Return (x, y) of the center of cell containing provided text 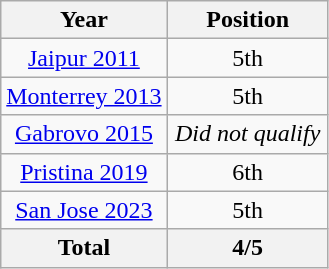
4/5 (248, 248)
6th (248, 172)
Did not qualify (248, 134)
Year (84, 20)
Monterrey 2013 (84, 96)
Total (84, 248)
Jaipur 2011 (84, 58)
Pristina 2019 (84, 172)
San Jose 2023 (84, 210)
Position (248, 20)
Gabrovo 2015 (84, 134)
